Identify which cell holds the provided text, then report its (x, y) central coordinate. 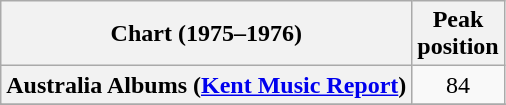
Chart (1975–1976) (206, 34)
Peak position (458, 34)
Australia Albums (Kent Music Report) (206, 85)
84 (458, 85)
